Return [X, Y] of the center of cell containing provided text 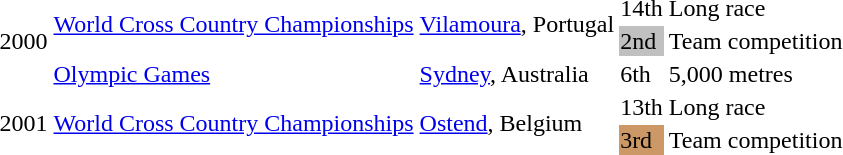
World Cross Country Championships [234, 124]
6th [642, 74]
2nd [642, 41]
Sydney, Australia [517, 74]
13th [642, 107]
3rd [642, 140]
Ostend, Belgium [517, 124]
Olympic Games [234, 74]
